Pinpoint the cell where the given text exists, returning its [X, Y] midpoint coordinate. 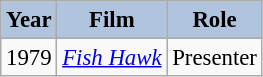
Fish Hawk [112, 58]
Film [112, 20]
Role [214, 20]
1979 [29, 58]
Year [29, 20]
Presenter [214, 58]
